Provide the (X, Y) coordinate of the cell's center where the given text is located.  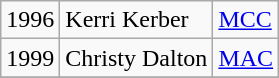
MCC (246, 20)
Kerri Kerber (136, 20)
1999 (30, 58)
Christy Dalton (136, 58)
MAC (246, 58)
1996 (30, 20)
